Find where the given text appears and provide that cell's center as (x, y) coordinate. 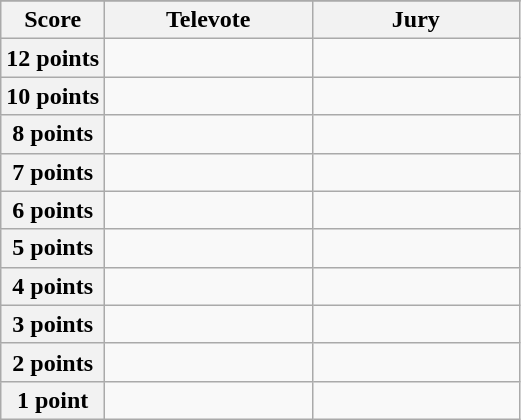
2 points (53, 362)
4 points (53, 286)
1 point (53, 400)
5 points (53, 248)
10 points (53, 96)
3 points (53, 324)
6 points (53, 210)
12 points (53, 58)
7 points (53, 172)
Jury (416, 20)
8 points (53, 134)
Televote (209, 20)
Score (53, 20)
